Search for the cell housing the specified text and yield its [x, y] center coordinate. 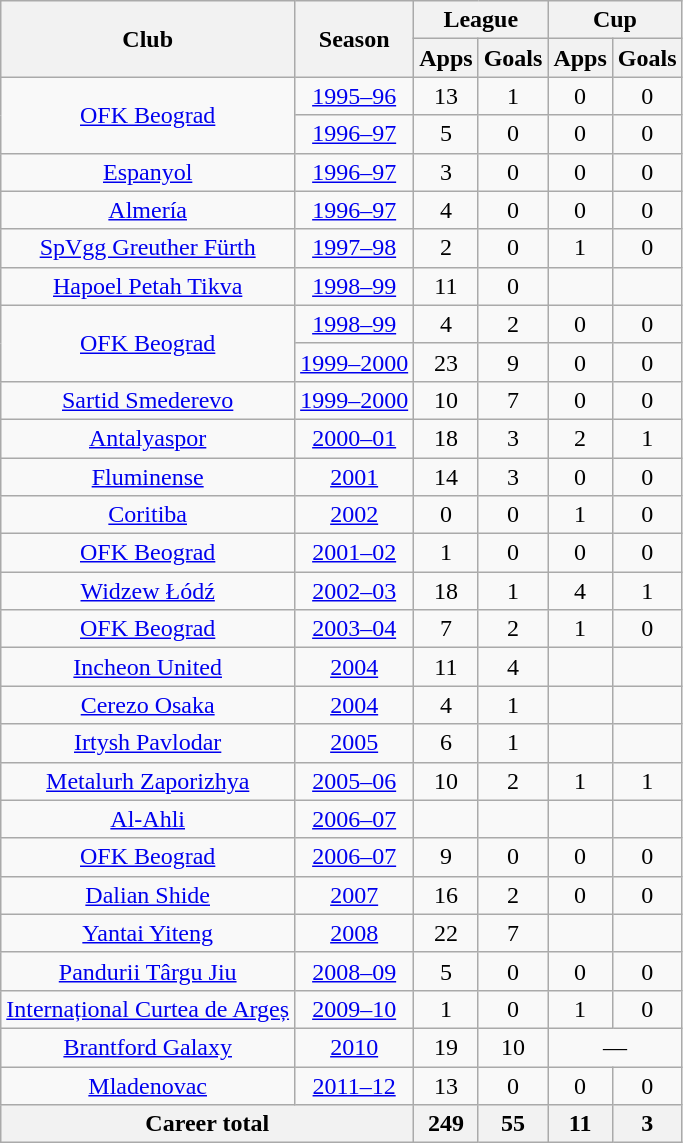
Internațional Curtea de Argeș [148, 1009]
6 [446, 743]
2009–10 [354, 1009]
2007 [354, 895]
14 [446, 477]
Espanyol [148, 172]
Al-Ahli [148, 819]
Widzew Łódź [148, 591]
— [615, 1047]
2008 [354, 933]
Hapoel Petah Tikva [148, 286]
2005 [354, 743]
Cup [615, 20]
Metalurh Zaporizhya [148, 781]
2011–12 [354, 1085]
Yantai Yiteng [148, 933]
Irtysh Pavlodar [148, 743]
1995–96 [354, 96]
23 [446, 362]
Mladenovac [148, 1085]
2003–04 [354, 629]
SpVgg Greuther Fürth [148, 248]
Antalyaspor [148, 438]
1997–98 [354, 248]
Club [148, 39]
2000–01 [354, 438]
2001 [354, 477]
16 [446, 895]
Cerezo Osaka [148, 705]
2010 [354, 1047]
2001–02 [354, 553]
19 [446, 1047]
2002 [354, 515]
Career total [208, 1124]
Brantford Galaxy [148, 1047]
League [481, 20]
249 [446, 1124]
55 [513, 1124]
Fluminense [148, 477]
2005–06 [354, 781]
Season [354, 39]
Almería [148, 210]
2002–03 [354, 591]
Incheon United [148, 667]
2008–09 [354, 971]
Coritiba [148, 515]
Sartid Smederevo [148, 400]
Dalian Shide [148, 895]
22 [446, 933]
Pandurii Târgu Jiu [148, 971]
